From the cell containing the given text, extract its center point as [X, Y] coordinate. 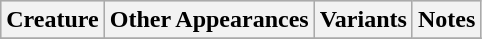
Creature [52, 20]
Variants [363, 20]
Other Appearances [209, 20]
Notes [446, 20]
